Find where the given text appears and provide that cell's center as [X, Y] coordinate. 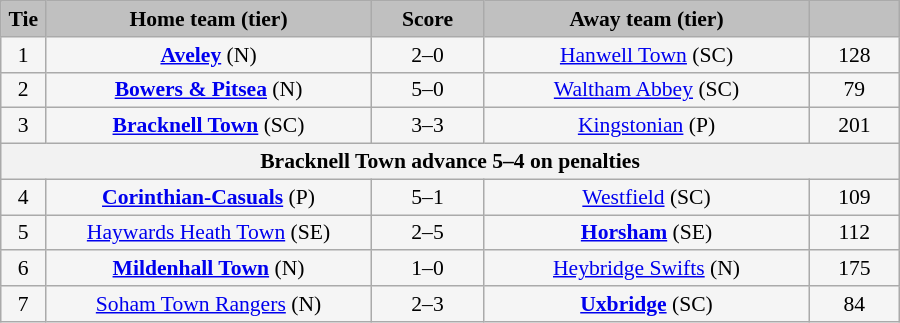
112 [854, 233]
3–3 [427, 126]
5–0 [427, 90]
2–0 [427, 55]
Heybridge Swifts (N) [647, 269]
79 [854, 90]
Waltham Abbey (SC) [647, 90]
Tie [24, 19]
1 [24, 55]
Bracknell Town advance 5–4 on penalties [450, 162]
Corinthian-Casuals (P) [209, 197]
3 [24, 126]
Westfield (SC) [647, 197]
6 [24, 269]
5–1 [427, 197]
201 [854, 126]
5 [24, 233]
Aveley (N) [209, 55]
Kingstonian (P) [647, 126]
Hanwell Town (SC) [647, 55]
Horsham (SE) [647, 233]
2 [24, 90]
Uxbridge (SC) [647, 304]
Haywards Heath Town (SE) [209, 233]
4 [24, 197]
Bracknell Town (SC) [209, 126]
2–3 [427, 304]
Away team (tier) [647, 19]
128 [854, 55]
Bowers & Pitsea (N) [209, 90]
Score [427, 19]
Soham Town Rangers (N) [209, 304]
Home team (tier) [209, 19]
84 [854, 304]
175 [854, 269]
7 [24, 304]
1–0 [427, 269]
2–5 [427, 233]
Mildenhall Town (N) [209, 269]
109 [854, 197]
